Scan for the cell matching the given text and deliver its [x, y] coordinate at center. 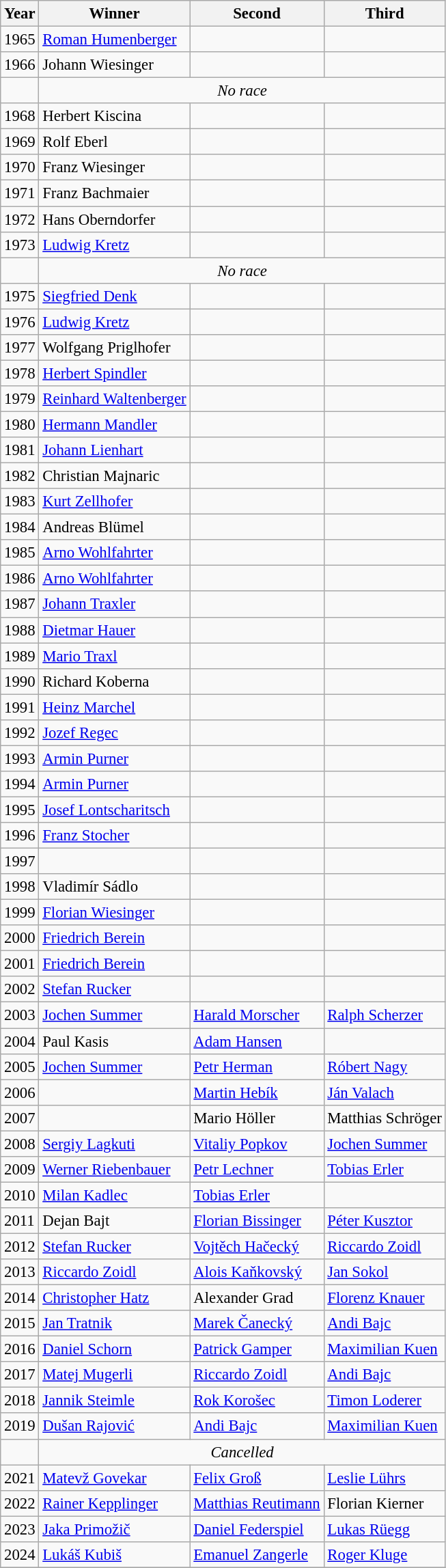
Matthias Schröger [385, 1118]
2015 [20, 1323]
Leslie Lührs [385, 1478]
Christian Majnaric [115, 476]
Dušan Rajović [115, 1427]
2005 [20, 1067]
2022 [20, 1503]
1991 [20, 707]
Jaka Primožič [115, 1529]
Johann Traxler [115, 605]
1997 [20, 862]
Rolf Eberl [115, 142]
Hans Oberndorfer [115, 219]
Milan Kadlec [115, 1195]
1986 [20, 579]
Matthias Reutimann [257, 1503]
Josef Lontscharitsch [115, 810]
Herbert Spindler [115, 373]
Paul Kasis [115, 1041]
Werner Riebenbauer [115, 1170]
Vitaliy Popkov [257, 1144]
Lukas Rüegg [385, 1529]
2012 [20, 1246]
1972 [20, 219]
Jan Tratnik [115, 1323]
Florian Bissinger [257, 1221]
2003 [20, 1015]
Mario Höller [257, 1118]
2018 [20, 1401]
1966 [20, 65]
Herbert Kiscina [115, 116]
Marek Čanecký [257, 1323]
1984 [20, 527]
Jozef Regec [115, 733]
Adam Hansen [257, 1041]
1987 [20, 605]
Roman Humenberger [115, 40]
Timon Loderer [385, 1401]
1982 [20, 476]
Dejan Bajt [115, 1221]
Jannik Steimle [115, 1401]
Rok Korošec [257, 1401]
1981 [20, 450]
Dietmar Hauer [115, 630]
2023 [20, 1529]
1976 [20, 322]
Ralph Scherzer [385, 1015]
2002 [20, 990]
Year [20, 14]
2009 [20, 1170]
Siegfried Denk [115, 296]
2019 [20, 1427]
2017 [20, 1375]
Florian Wiesinger [115, 913]
Reinhard Waltenberger [115, 399]
Martin Hebík [257, 1092]
Kurt Zellhofer [115, 501]
Hermann Mandler [115, 424]
Sergiy Lagkuti [115, 1144]
1965 [20, 40]
2006 [20, 1092]
1970 [20, 167]
Vojtěch Hačecký [257, 1246]
1979 [20, 399]
2007 [20, 1118]
2014 [20, 1298]
Florian Kierner [385, 1503]
1999 [20, 913]
Christopher Hatz [115, 1298]
Johann Wiesinger [115, 65]
Harald Morscher [257, 1015]
1993 [20, 758]
Felix Groß [257, 1478]
1985 [20, 553]
Heinz Marchel [115, 707]
Lukáš Kubiš [115, 1555]
1978 [20, 373]
Vladimír Sádlo [115, 887]
Mario Traxl [115, 656]
Wolfgang Priglhofer [115, 348]
Rainer Kepplinger [115, 1503]
Second [257, 14]
1990 [20, 681]
2001 [20, 964]
Daniel Federspiel [257, 1529]
Johann Lienhart [115, 450]
1969 [20, 142]
2021 [20, 1478]
2000 [20, 938]
Andreas Blümel [115, 527]
Péter Kusztor [385, 1221]
2008 [20, 1144]
1971 [20, 193]
Winner [115, 14]
Third [385, 14]
1995 [20, 810]
1983 [20, 501]
1996 [20, 836]
1994 [20, 784]
Matevž Govekar [115, 1478]
1975 [20, 296]
Jan Sokol [385, 1272]
2016 [20, 1349]
1998 [20, 887]
Petr Lechner [257, 1170]
Patrick Gamper [257, 1349]
1980 [20, 424]
Emanuel Zangerle [257, 1555]
Ján Valach [385, 1092]
Alexander Grad [257, 1298]
Richard Koberna [115, 681]
2010 [20, 1195]
Daniel Schorn [115, 1349]
Franz Bachmaier [115, 193]
Franz Wiesinger [115, 167]
1992 [20, 733]
Roger Kluge [385, 1555]
Franz Stocher [115, 836]
1989 [20, 656]
Róbert Nagy [385, 1067]
1968 [20, 116]
Florenz Knauer [385, 1298]
Cancelled [242, 1452]
1973 [20, 245]
Alois Kaňkovský [257, 1272]
Petr Herman [257, 1067]
2011 [20, 1221]
2024 [20, 1555]
1988 [20, 630]
Matej Mugerli [115, 1375]
2013 [20, 1272]
1977 [20, 348]
2004 [20, 1041]
